Identify which cell holds the provided text, then report its (x, y) central coordinate. 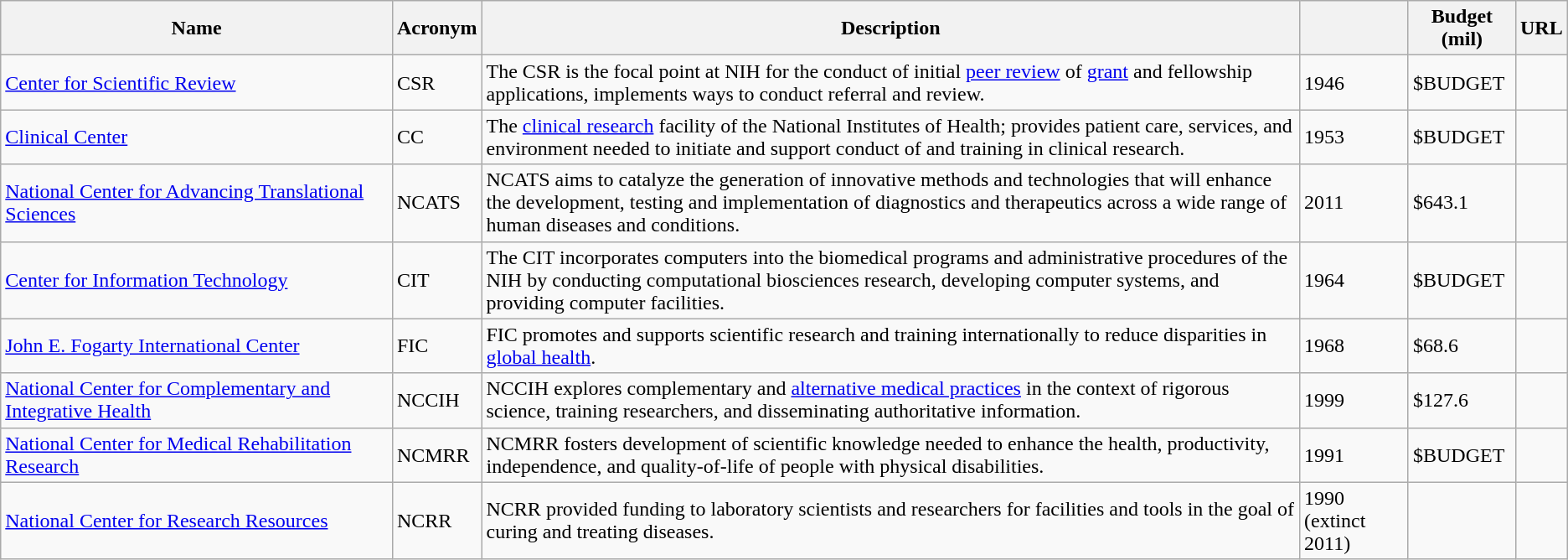
FIC promotes and supports scientific research and training internationally to reduce disparities in global health. (890, 345)
NCRR (437, 521)
John E. Fogarty International Center (197, 345)
Center for Information Technology (197, 280)
NCCIH (437, 401)
1968 (1354, 345)
National Center for Research Resources (197, 521)
CIT (437, 280)
Acronym (437, 29)
1991 (1354, 454)
Budget (mil) (1462, 29)
National Center for Complementary and Integrative Health (197, 401)
$68.6 (1462, 345)
Center for Scientific Review (197, 82)
Name (197, 29)
$643.1 (1462, 203)
FIC (437, 345)
NCMRR (437, 454)
2011 (1354, 203)
1999 (1354, 401)
1964 (1354, 280)
NCRR provided funding to laboratory scientists and researchers for facilities and tools in the goal of curing and treating diseases. (890, 521)
CSR (437, 82)
Description (890, 29)
1990 (extinct 2011) (1354, 521)
URL (1541, 29)
$127.6 (1462, 401)
Clinical Center (197, 137)
CC (437, 137)
National Center for Advancing Translational Sciences (197, 203)
National Center for Medical Rehabilitation Research (197, 454)
1946 (1354, 82)
NCATS (437, 203)
1953 (1354, 137)
